Extract the [x, y] coordinate from the center of the cell holding the provided text.  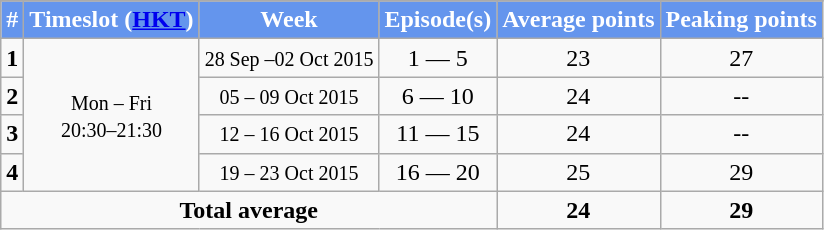
1 [12, 58]
25 [578, 172]
# [12, 20]
6 — 10 [438, 96]
Episode(s) [438, 20]
Average points [578, 20]
Mon – Fri20:30–21:30 [112, 115]
23 [578, 58]
12 – 16 Oct 2015 [289, 134]
1 — 5 [438, 58]
28 Sep –02 Oct 2015 [289, 58]
05 – 09 Oct 2015 [289, 96]
Peaking points [741, 20]
11 — 15 [438, 134]
3 [12, 134]
16 — 20 [438, 172]
27 [741, 58]
4 [12, 172]
2 [12, 96]
19 – 23 Oct 2015 [289, 172]
Week [289, 20]
Total average [249, 210]
Timeslot (HKT) [112, 20]
